Pinpoint the cell where the given text exists, returning its (X, Y) midpoint coordinate. 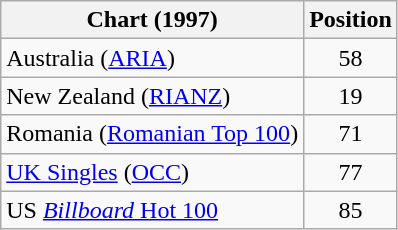
77 (351, 172)
58 (351, 58)
UK Singles (OCC) (152, 172)
Position (351, 20)
Romania (Romanian Top 100) (152, 134)
US Billboard Hot 100 (152, 210)
New Zealand (RIANZ) (152, 96)
Australia (ARIA) (152, 58)
Chart (1997) (152, 20)
85 (351, 210)
19 (351, 96)
71 (351, 134)
